Provide the (x, y) coordinate of the cell's center where the given text is located.  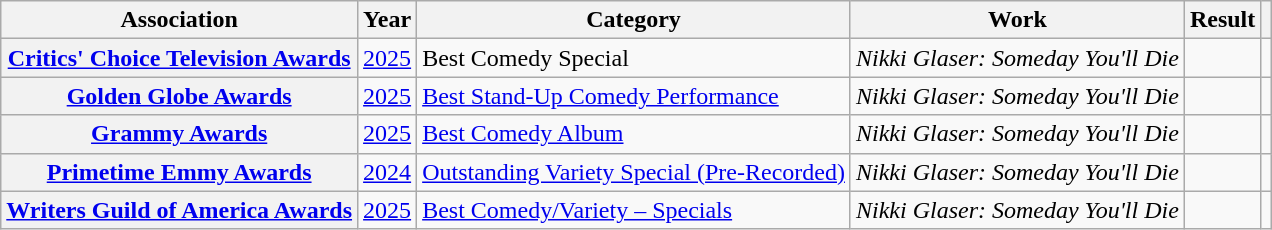
Critics' Choice Television Awards (180, 58)
Best Stand-Up Comedy Performance (634, 96)
Category (634, 20)
Writers Guild of America Awards (180, 210)
Year (388, 20)
Golden Globe Awards (180, 96)
Grammy Awards (180, 134)
Best Comedy/Variety – Specials (634, 210)
2024 (388, 172)
Result (1222, 20)
Work (1017, 20)
Association (180, 20)
Best Comedy Special (634, 58)
Primetime Emmy Awards (180, 172)
Outstanding Variety Special (Pre-Recorded) (634, 172)
Best Comedy Album (634, 134)
